Find where the given text appears and provide that cell's center as [X, Y] coordinate. 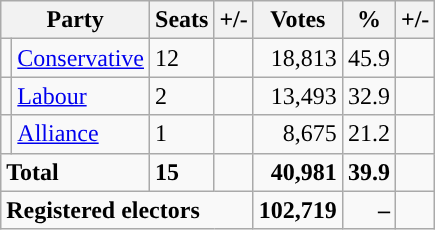
102,719 [298, 210]
Party [76, 20]
Registered electors [128, 210]
15 [182, 172]
45.9 [368, 58]
2 [182, 96]
% [368, 20]
Votes [298, 20]
18,813 [298, 58]
32.9 [368, 96]
Conservative [81, 58]
21.2 [368, 134]
Seats [182, 20]
8,675 [298, 134]
Labour [81, 96]
Total [76, 172]
13,493 [298, 96]
1 [182, 134]
Alliance [81, 134]
40,981 [298, 172]
– [368, 210]
39.9 [368, 172]
12 [182, 58]
